Scan for the cell matching the given text and deliver its (x, y) coordinate at center. 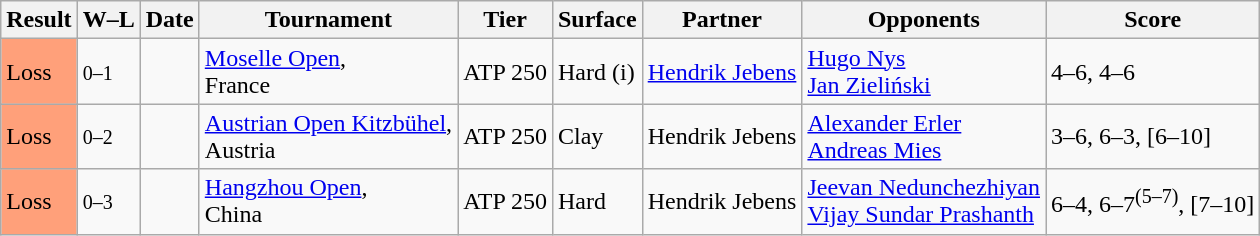
Opponents (924, 20)
Jeevan Nedunchezhiyan Vijay Sundar Prashanth (924, 202)
4–6, 4–6 (1153, 72)
6–4, 6–7(5–7), [7–10] (1153, 202)
3–6, 6–3, [6–10] (1153, 136)
0–3 (108, 202)
0–1 (108, 72)
Hugo Nys Jan Zieliński (924, 72)
Tournament (328, 20)
Date (170, 20)
Hangzhou Open, China (328, 202)
Score (1153, 20)
Tier (506, 20)
Result (39, 20)
Moselle Open, France (328, 72)
Partner (722, 20)
Hard (i) (597, 72)
0–2 (108, 136)
Surface (597, 20)
Clay (597, 136)
Alexander Erler Andreas Mies (924, 136)
W–L (108, 20)
Hard (597, 202)
Austrian Open Kitzbühel, Austria (328, 136)
